Pinpoint the cell where the given text exists, returning its (x, y) midpoint coordinate. 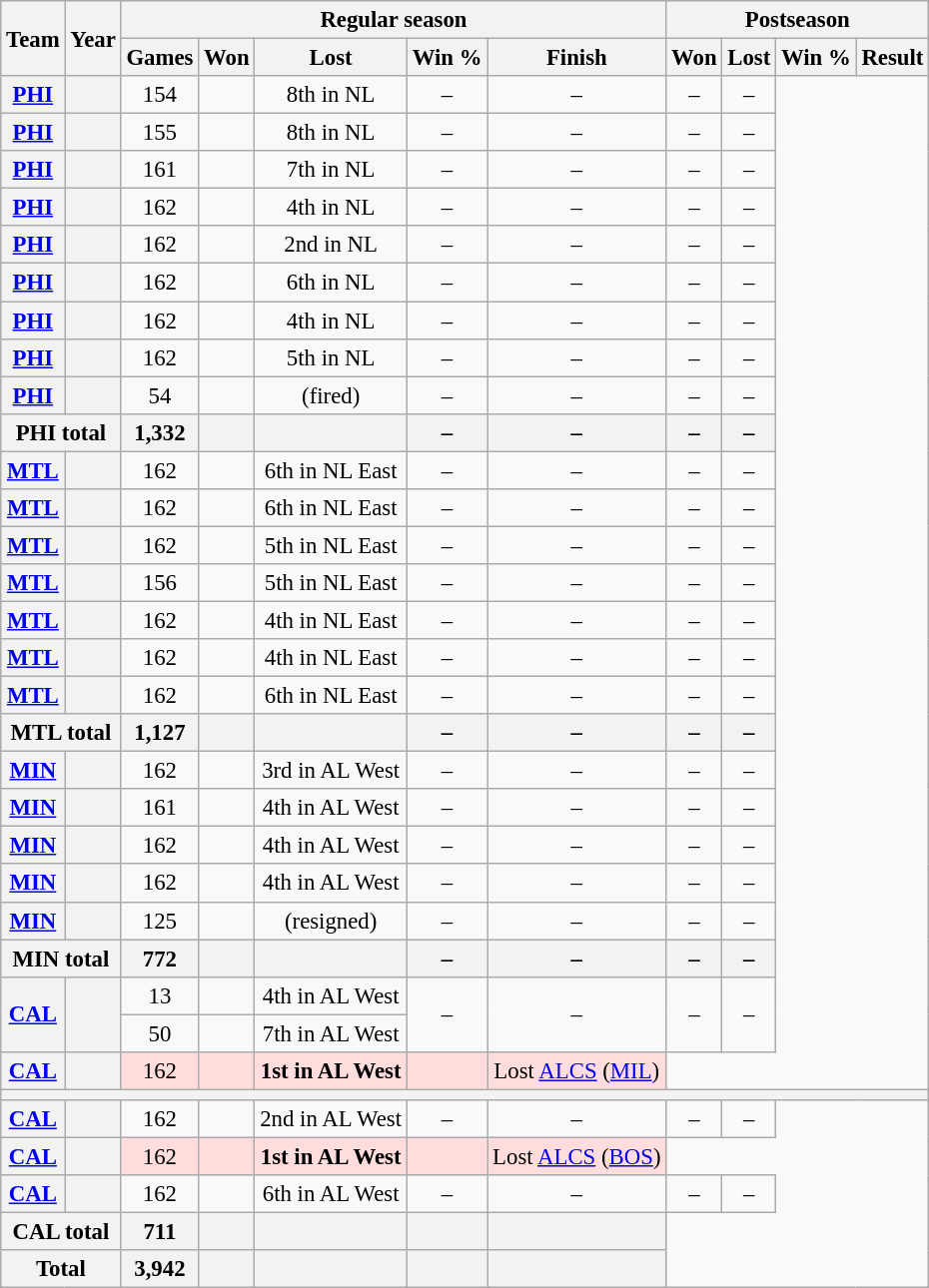
772 (160, 959)
MTL total (61, 733)
1,332 (160, 432)
Team (33, 38)
50 (160, 1033)
Finish (577, 58)
156 (160, 583)
Year (93, 38)
7th in NL (331, 170)
125 (160, 921)
Total (61, 1269)
13 (160, 995)
(fired) (331, 395)
6th in AL West (331, 1194)
Postseason (797, 20)
MIN total (61, 959)
54 (160, 395)
Regular season (394, 20)
CAL total (61, 1232)
5th in NL (331, 357)
1,127 (160, 733)
155 (160, 133)
2nd in NL (331, 245)
7th in AL West (331, 1033)
2nd in AL West (331, 1119)
(resigned) (331, 921)
6th in NL (331, 283)
Games (160, 58)
711 (160, 1232)
Lost ALCS (BOS) (577, 1156)
PHI total (61, 432)
Lost ALCS (MIL) (577, 1071)
3,942 (160, 1269)
Result (893, 58)
154 (160, 95)
3rd in AL West (331, 771)
